Provide the [X, Y] coordinate of the cell's center where the given text is located.  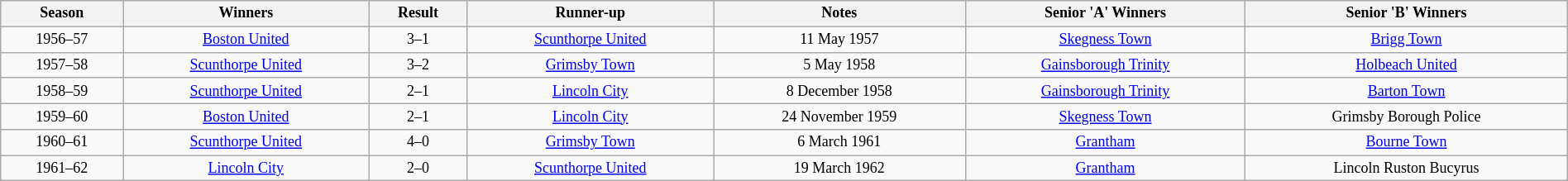
Barton Town [1406, 91]
Result [418, 13]
Brigg Town [1406, 40]
1961–62 [62, 169]
1958–59 [62, 91]
1956–57 [62, 40]
Lincoln Ruston Bucyrus [1406, 169]
Senior 'B' Winners [1406, 13]
1957–58 [62, 64]
1959–60 [62, 116]
1960–61 [62, 142]
Senior 'A' Winners [1105, 13]
3–2 [418, 64]
Grimsby Borough Police [1406, 116]
3–1 [418, 40]
Season [62, 13]
5 May 1958 [839, 64]
4–0 [418, 142]
11 May 1957 [839, 40]
Runner-up [590, 13]
19 March 1962 [839, 169]
24 November 1959 [839, 116]
Holbeach United [1406, 64]
Bourne Town [1406, 142]
6 March 1961 [839, 142]
Notes [839, 13]
8 December 1958 [839, 91]
2–0 [418, 169]
Winners [246, 13]
